From the cell containing the given text, extract its center point as (x, y) coordinate. 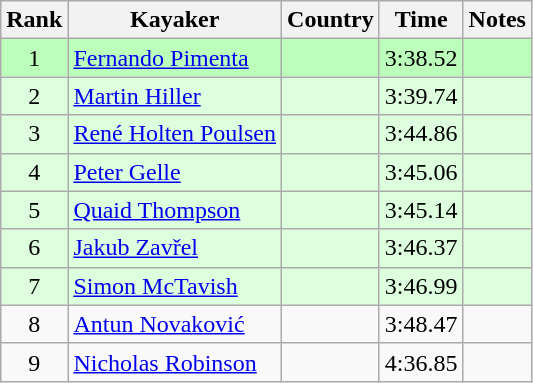
3:45.14 (421, 210)
3 (34, 134)
Country (331, 20)
René Holten Poulsen (175, 134)
8 (34, 324)
Antun Novaković (175, 324)
Jakub Zavřel (175, 248)
Notes (497, 20)
2 (34, 96)
3:48.47 (421, 324)
Nicholas Robinson (175, 362)
3:46.99 (421, 286)
Quaid Thompson (175, 210)
Peter Gelle (175, 172)
3:45.06 (421, 172)
Rank (34, 20)
3:46.37 (421, 248)
Simon McTavish (175, 286)
Time (421, 20)
Fernando Pimenta (175, 58)
7 (34, 286)
1 (34, 58)
6 (34, 248)
9 (34, 362)
4 (34, 172)
4:36.85 (421, 362)
5 (34, 210)
3:44.86 (421, 134)
Kayaker (175, 20)
3:38.52 (421, 58)
Martin Hiller (175, 96)
3:39.74 (421, 96)
